Provide the (x, y) coordinate of the cell's center where the given text is located.  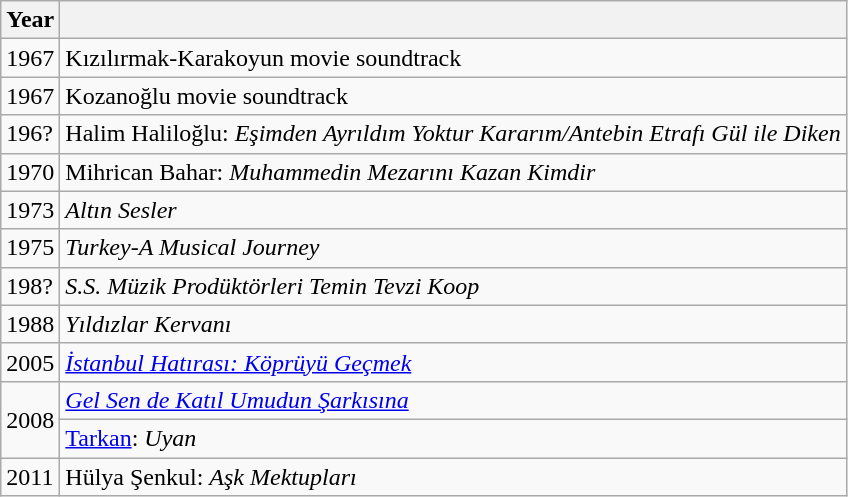
Kozanoğlu movie soundtrack (453, 96)
2008 (30, 419)
Mihrican Bahar: Muhammedin Mezarını Kazan Kimdir (453, 172)
İstanbul Hatırası: Köprüyü Geçmek (453, 362)
2011 (30, 477)
Year (30, 20)
1970 (30, 172)
198? (30, 286)
S.S. Müzik Prodüktörleri Temin Tevzi Koop (453, 286)
2005 (30, 362)
196? (30, 134)
Kızılırmak-Karakoyun movie soundtrack (453, 58)
1973 (30, 210)
1988 (30, 324)
Gel Sen de Katıl Umudun Şarkısına (453, 400)
Turkey-A Musical Journey (453, 248)
Tarkan: Uyan (453, 438)
Halim Haliloğlu: Eşimden Ayrıldım Yoktur Kararım/Antebin Etrafı Gül ile Diken (453, 134)
Hülya Şenkul: Aşk Mektupları (453, 477)
Yıldızlar Kervanı (453, 324)
1975 (30, 248)
Altın Sesler (453, 210)
